Locate the cell with the specified text and output its (X, Y) center coordinate. 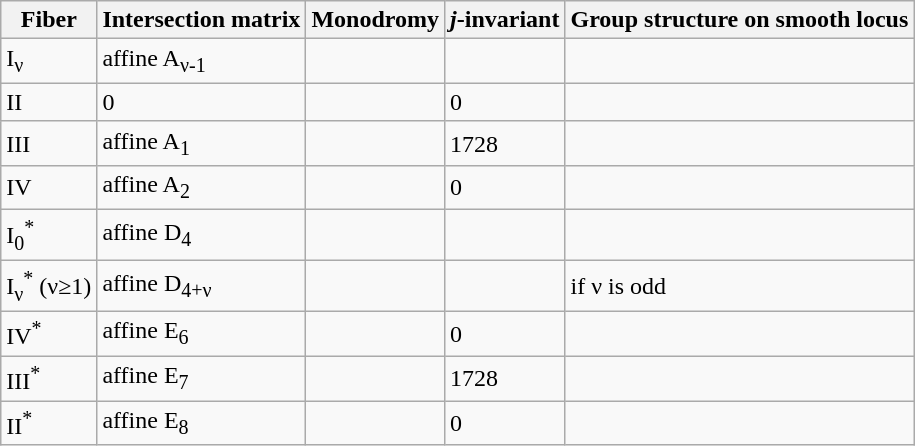
Iν* (ν≥1) (49, 286)
III* (49, 378)
Group structure on smooth locus (740, 20)
I0* (49, 236)
Monodromy (376, 20)
j-invariant (505, 20)
affine Aν-1 (202, 61)
II (49, 102)
if ν is odd (740, 286)
affine D4 (202, 236)
affine A1 (202, 143)
affine E6 (202, 334)
II* (49, 424)
III (49, 143)
affine A2 (202, 188)
Fiber (49, 20)
affine E7 (202, 378)
Iν (49, 61)
Intersection matrix (202, 20)
affine D4+ν (202, 286)
IV* (49, 334)
affine E8 (202, 424)
IV (49, 188)
